Determine the (X, Y) coordinate at the center of the cell enclosing the given text.  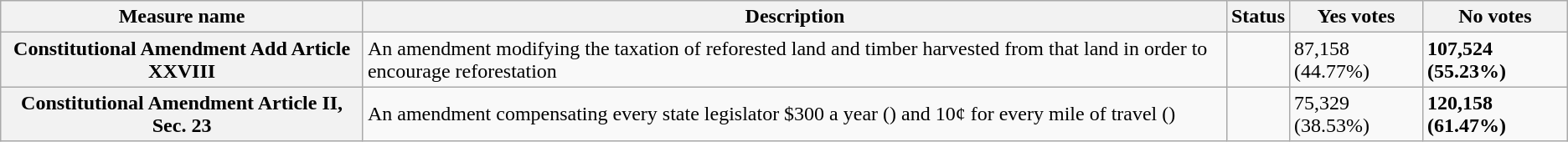
120,158 (61.47%) (1496, 114)
An amendment compensating every state legislator $300 a year () and 10¢ for every mile of travel () (794, 114)
107,524 (55.23%) (1496, 60)
Constitutional Amendment Article II, Sec. 23 (183, 114)
Constitutional Amendment Add Article XXVIII (183, 60)
No votes (1496, 17)
75,329 (38.53%) (1357, 114)
An amendment modifying the taxation of reforested land and timber harvested from that land in order to encourage reforestation (794, 60)
Measure name (183, 17)
87,158 (44.77%) (1357, 60)
Status (1258, 17)
Description (794, 17)
Yes votes (1357, 17)
